Capture the cell that displays the provided text and extract its [X, Y] central coordinate. 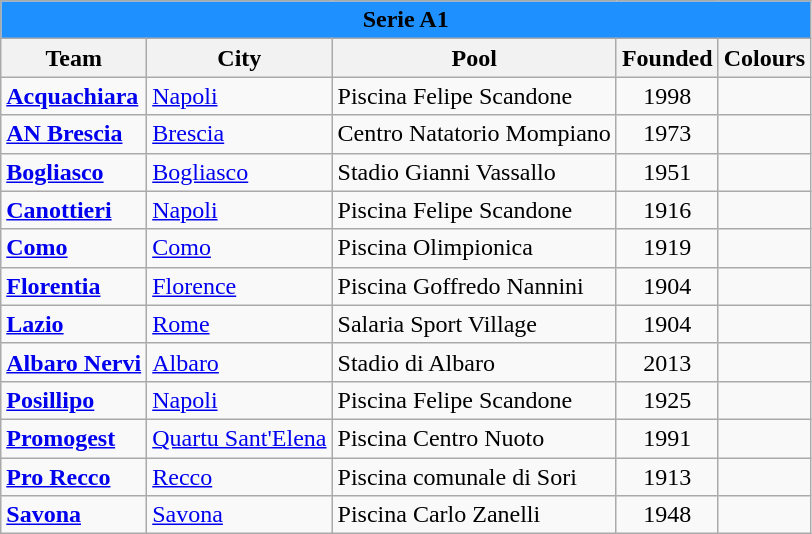
1973 [667, 134]
Colours [764, 58]
1913 [667, 477]
Founded [667, 58]
Rome [240, 324]
Albaro Nervi [74, 362]
Canottieri [74, 210]
Stadio di Albaro [474, 362]
City [240, 58]
1991 [667, 438]
1919 [667, 248]
Piscina comunale di Sori [474, 477]
Salaria Sport Village [474, 324]
Lazio [74, 324]
Promogest [74, 438]
1998 [667, 96]
Florentia [74, 286]
1925 [667, 400]
Piscina Centro Nuoto [474, 438]
Posillipo [74, 400]
Pool [474, 58]
Florence [240, 286]
1948 [667, 515]
Piscina Olimpionica [474, 248]
2013 [667, 362]
Pro Recco [74, 477]
AN Brescia [74, 134]
Recco [240, 477]
Centro Natatorio Mompiano [474, 134]
1951 [667, 172]
1916 [667, 210]
Piscina Carlo Zanelli [474, 515]
Quartu Sant'Elena [240, 438]
Brescia [240, 134]
Acquachiara [74, 96]
Piscina Goffredo Nannini [474, 286]
Team [74, 58]
Stadio Gianni Vassallo [474, 172]
Albaro [240, 362]
Serie A1 [406, 20]
